From the cell containing the given text, extract its center point as [x, y] coordinate. 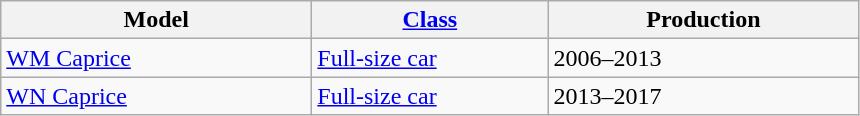
WM Caprice [156, 58]
Model [156, 20]
2006–2013 [704, 58]
2013–2017 [704, 96]
Class [430, 20]
WN Caprice [156, 96]
Production [704, 20]
